Output the (x, y) coordinate of the center of the cell containing the given text.  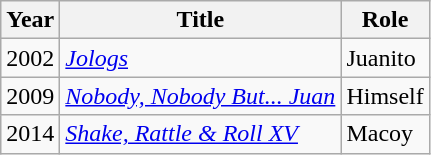
Shake, Rattle & Roll XV (200, 134)
2014 (30, 134)
Nobody, Nobody But... Juan (200, 96)
Role (385, 20)
Jologs (200, 58)
2002 (30, 58)
Title (200, 20)
Juanito (385, 58)
Year (30, 20)
2009 (30, 96)
Macoy (385, 134)
Himself (385, 96)
